Locate the cell with the specified text and output its (x, y) center coordinate. 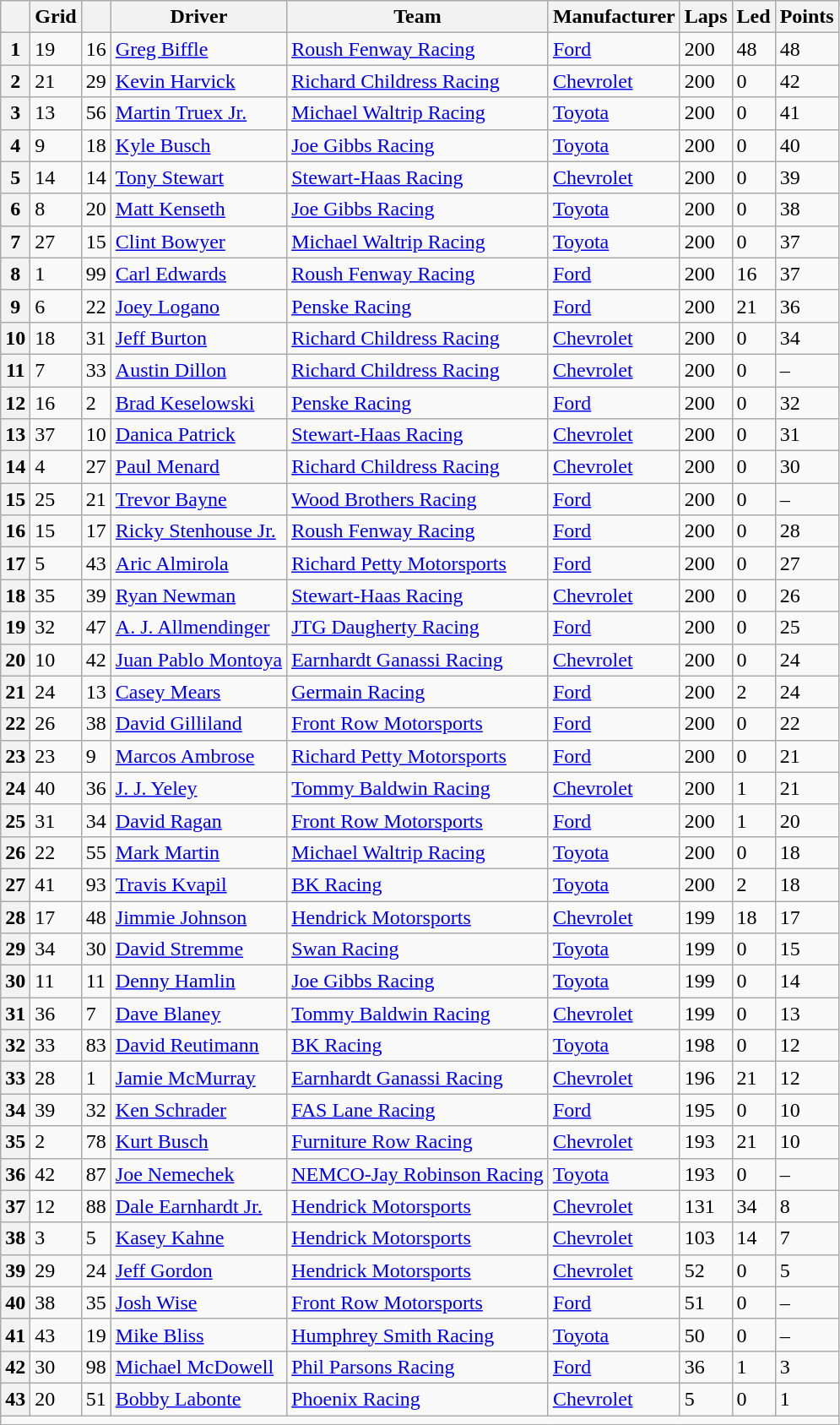
Driver (198, 17)
Led (753, 17)
Jamie McMurray (198, 1078)
Ryan Newman (198, 596)
Kasey Kahne (198, 1238)
Grid (56, 17)
David Gilliland (198, 724)
Laps (706, 17)
J. J. Yeley (198, 788)
FAS Lane Racing (418, 1110)
Kurt Busch (198, 1142)
Jeff Gordon (198, 1270)
Jimmie Johnson (198, 916)
198 (706, 1046)
David Ragan (198, 820)
Casey Mears (198, 692)
Kyle Busch (198, 145)
50 (706, 1335)
NEMCO-Jay Robinson Racing (418, 1174)
56 (96, 113)
78 (96, 1142)
Greg Biffle (198, 49)
Joe Nemechek (198, 1174)
Mark Martin (198, 852)
Brad Keselowski (198, 403)
Juan Pablo Montoya (198, 660)
Jeff Burton (198, 338)
83 (96, 1046)
Martin Truex Jr. (198, 113)
Joey Logano (198, 306)
Dale Earnhardt Jr. (198, 1206)
Team (418, 17)
Travis Kvapil (198, 884)
99 (96, 274)
195 (706, 1110)
Wood Brothers Racing (418, 499)
Danica Patrick (198, 435)
Kevin Harvick (198, 81)
88 (96, 1206)
JTG Daugherty Racing (418, 628)
Trevor Bayne (198, 499)
Germain Racing (418, 692)
Ken Schrader (198, 1110)
52 (706, 1270)
Carl Edwards (198, 274)
55 (96, 852)
Dave Blaney (198, 1014)
Humphrey Smith Racing (418, 1335)
A. J. Allmendinger (198, 628)
103 (706, 1238)
Marcos Ambrose (198, 756)
Ricky Stenhouse Jr. (198, 531)
47 (96, 628)
David Reutimann (198, 1046)
Aric Almirola (198, 563)
87 (96, 1174)
Mike Bliss (198, 1335)
Michael McDowell (198, 1367)
Points (807, 17)
98 (96, 1367)
Furniture Row Racing (418, 1142)
Austin Dillon (198, 370)
93 (96, 884)
Denny Hamlin (198, 982)
Phoenix Racing (418, 1399)
Clint Bowyer (198, 242)
131 (706, 1206)
Josh Wise (198, 1303)
Tony Stewart (198, 177)
Swan Racing (418, 949)
196 (706, 1078)
Paul Menard (198, 467)
Matt Kenseth (198, 209)
Bobby Labonte (198, 1399)
Phil Parsons Racing (418, 1367)
David Stremme (198, 949)
Manufacturer (614, 17)
